Capture the cell that displays the provided text and extract its (X, Y) central coordinate. 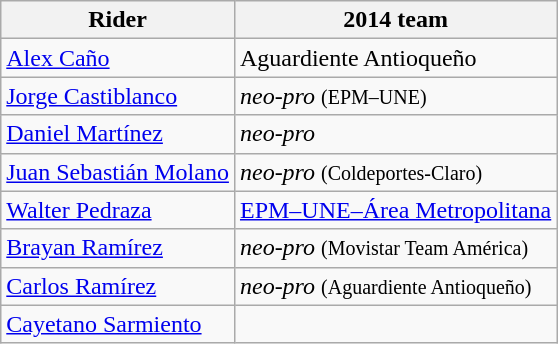
Cayetano Sarmiento (118, 324)
Daniel Martínez (118, 134)
Jorge Castiblanco (118, 96)
neo-pro (Movistar Team América) (395, 248)
EPM–UNE–Área Metropolitana (395, 210)
Juan Sebastián Molano (118, 172)
2014 team (395, 20)
Alex Caño (118, 58)
Rider (118, 20)
neo-pro (Coldeportes-Claro) (395, 172)
neo-pro (Aguardiente Antioqueño) (395, 286)
Brayan Ramírez (118, 248)
Aguardiente Antioqueño (395, 58)
neo-pro (EPM–UNE) (395, 96)
Carlos Ramírez (118, 286)
neo-pro (395, 134)
Walter Pedraza (118, 210)
